For the text-containing cell, return its midpoint in (x, y) coordinate format. 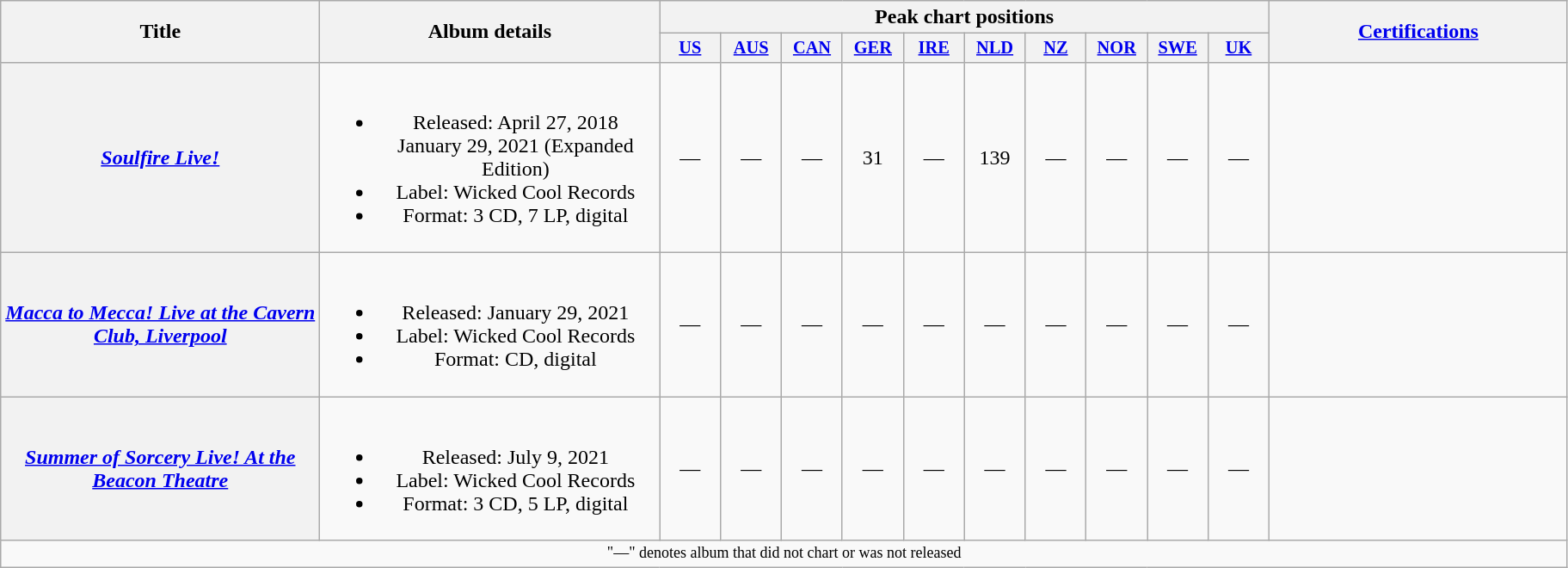
Certifications (1417, 32)
139 (994, 157)
31 (872, 157)
Title (160, 32)
NOR (1116, 48)
AUS (752, 48)
Released: July 9, 2021Label: Wicked Cool RecordsFormat: 3 CD, 5 LP, digital (490, 468)
IRE (934, 48)
Peak chart positions (965, 17)
Released: January 29, 2021Label: Wicked Cool RecordsFormat: CD, digital (490, 325)
Summer of Sorcery Live! At the Beacon Theatre (160, 468)
UK (1239, 48)
NLD (994, 48)
Released: April 27, 2018January 29, 2021 (Expanded Edition)Label: Wicked Cool RecordsFormat: 3 CD, 7 LP, digital (490, 157)
Soulfire Live! (160, 157)
Macca to Mecca! Live at the Cavern Club, Liverpool (160, 325)
US (690, 48)
GER (872, 48)
CAN (812, 48)
Album details (490, 32)
"—" denotes album that did not chart or was not released (784, 554)
NZ (1056, 48)
SWE (1178, 48)
